Capture the cell that displays the provided text and extract its [X, Y] central coordinate. 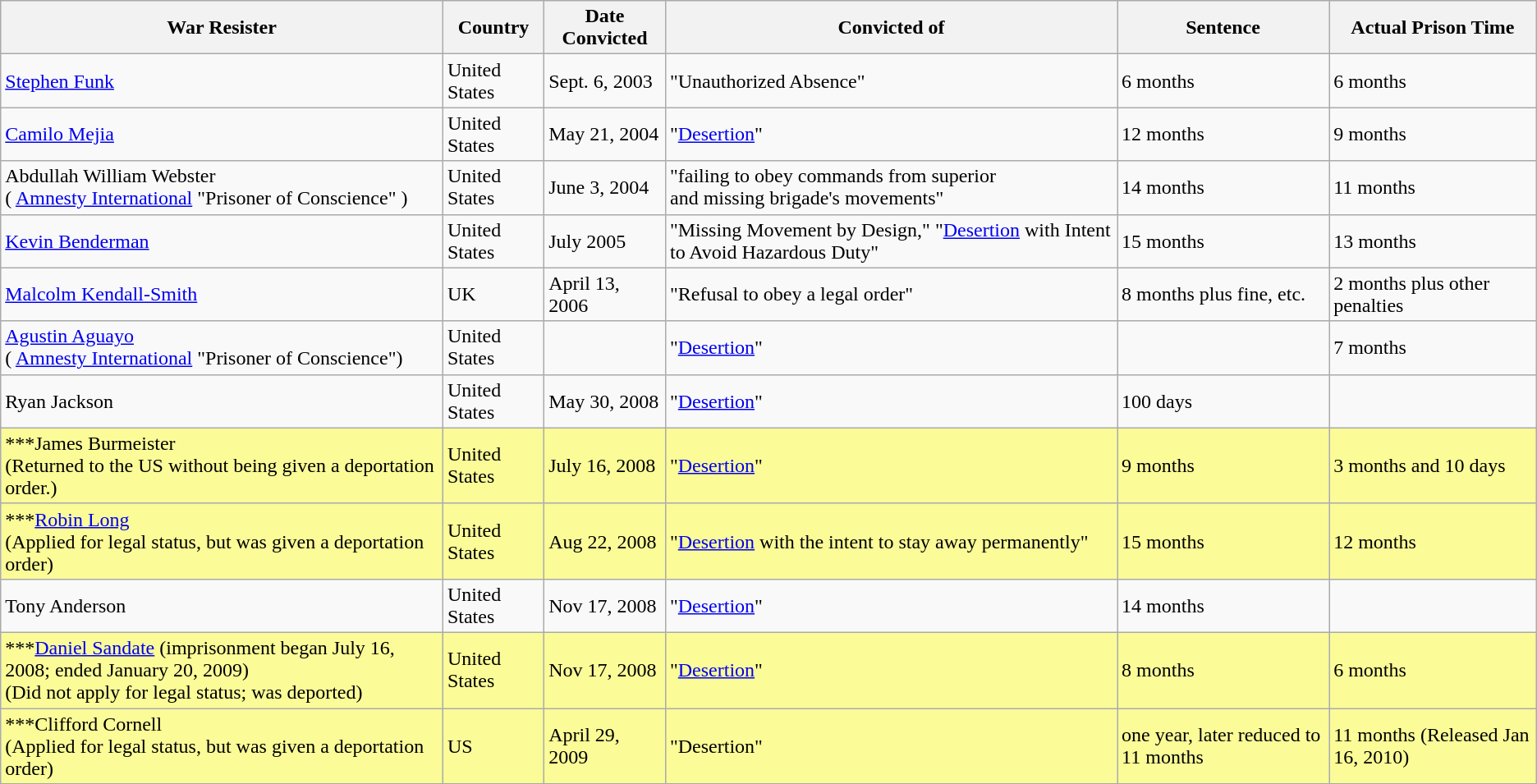
Ryan Jackson [222, 401]
Date Convicted [605, 28]
Sept. 6, 2003 [605, 80]
UK [493, 294]
Malcolm Kendall-Smith [222, 294]
"Missing Movement by Design," "Desertion with Intent to Avoid Hazardous Duty" [891, 241]
Abdullah William Webster ( Amnesty International "Prisoner of Conscience" ) [222, 187]
Convicted of [891, 28]
Aug 22, 2008 [605, 541]
Tony Anderson [222, 606]
"Unauthorized Absence" [891, 80]
8 months [1223, 670]
***Clifford Cornell (Applied for legal status, but was given a deportation order) [222, 745]
2 months plus other penalties [1434, 294]
3 months and 10 days [1434, 465]
Country [493, 28]
May 30, 2008 [605, 401]
Stephen Funk [222, 80]
Agustin Aguayo( Amnesty International "Prisoner of Conscience") [222, 348]
July 2005 [605, 241]
US [493, 745]
***Daniel Sandate (imprisonment began July 16, 2008; ended January 20, 2009)(Did not apply for legal status; was deported) [222, 670]
11 months (Released Jan 16, 2010) [1434, 745]
"failing to obey commands from superiorand missing brigade's movements" [891, 187]
8 months plus fine, etc. [1223, 294]
one year, later reduced to 11 months [1223, 745]
July 16, 2008 [605, 465]
***Robin Long (Applied for legal status, but was given a deportation order) [222, 541]
13 months [1434, 241]
May 21, 2004 [605, 135]
June 3, 2004 [605, 187]
April 29, 2009 [605, 745]
Actual Prison Time [1434, 28]
7 months [1434, 348]
Sentence [1223, 28]
***James Burmeister(Returned to the US without being given a deportation order.) [222, 465]
Kevin Benderman [222, 241]
Camilo Mejia [222, 135]
"Desertion with the intent to stay away permanently" [891, 541]
11 months [1434, 187]
100 days [1223, 401]
War Resister [222, 28]
"Refusal to obey a legal order" [891, 294]
April 13, 2006 [605, 294]
